Scan for the cell matching the given text and deliver its [X, Y] coordinate at center. 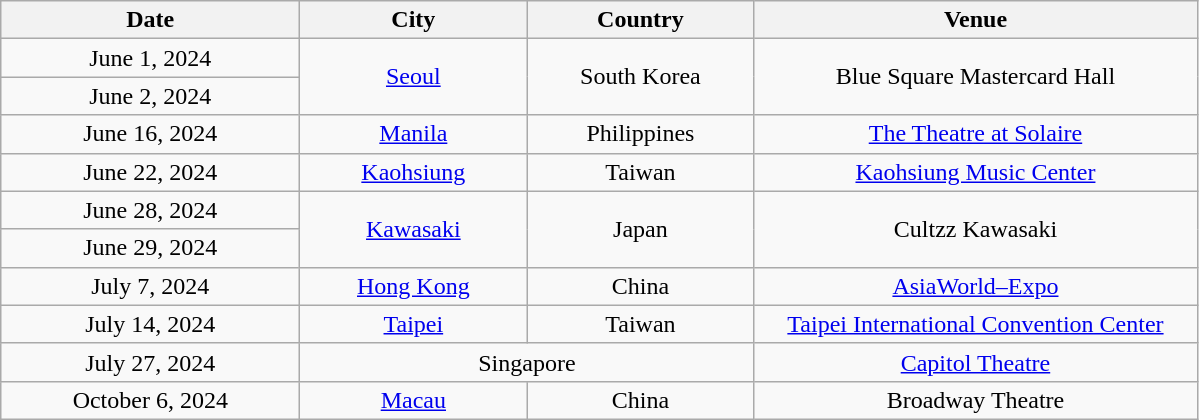
Date [150, 20]
June 16, 2024 [150, 134]
The Theatre at Solaire [976, 134]
Taipei International Convention Center [976, 324]
Singapore [527, 362]
Seoul [414, 77]
South Korea [640, 77]
Cultzz Kawasaki [976, 229]
Capitol Theatre [976, 362]
October 6, 2024 [150, 400]
June 29, 2024 [150, 248]
July 27, 2024 [150, 362]
Hong Kong [414, 286]
Kawasaki [414, 229]
City [414, 20]
June 22, 2024 [150, 172]
Blue Square Mastercard Hall [976, 77]
Philippines [640, 134]
Broadway Theatre [976, 400]
Taipei [414, 324]
July 14, 2024 [150, 324]
Japan [640, 229]
Kaohsiung Music Center [976, 172]
Country [640, 20]
Manila [414, 134]
Macau [414, 400]
June 2, 2024 [150, 96]
July 7, 2024 [150, 286]
Kaohsiung [414, 172]
June 1, 2024 [150, 58]
Venue [976, 20]
June 28, 2024 [150, 210]
AsiaWorld–Expo [976, 286]
